Search for the cell housing the specified text and yield its (x, y) center coordinate. 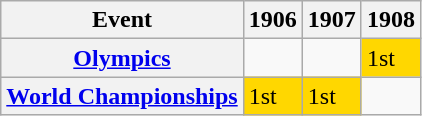
1906 (272, 20)
1908 (390, 20)
Olympics (122, 58)
1907 (332, 20)
World Championships (122, 96)
Event (122, 20)
